Output the (x, y) coordinate of the center of the cell containing the given text.  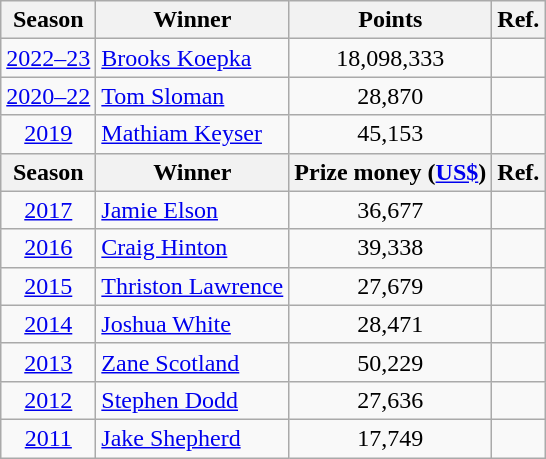
Stephen Dodd (192, 400)
2022–23 (48, 58)
Joshua White (192, 324)
2014 (48, 324)
36,677 (390, 210)
18,098,333 (390, 58)
2015 (48, 286)
28,870 (390, 96)
2011 (48, 438)
2013 (48, 362)
2017 (48, 210)
2020–22 (48, 96)
2019 (48, 134)
2016 (48, 248)
Points (390, 20)
28,471 (390, 324)
39,338 (390, 248)
Craig Hinton (192, 248)
17,749 (390, 438)
50,229 (390, 362)
Prize money (US$) (390, 172)
45,153 (390, 134)
Jamie Elson (192, 210)
Tom Sloman (192, 96)
Zane Scotland (192, 362)
Brooks Koepka (192, 58)
Jake Shepherd (192, 438)
Mathiam Keyser (192, 134)
27,636 (390, 400)
Thriston Lawrence (192, 286)
27,679 (390, 286)
2012 (48, 400)
